Return (X, Y) of the center of cell containing provided text 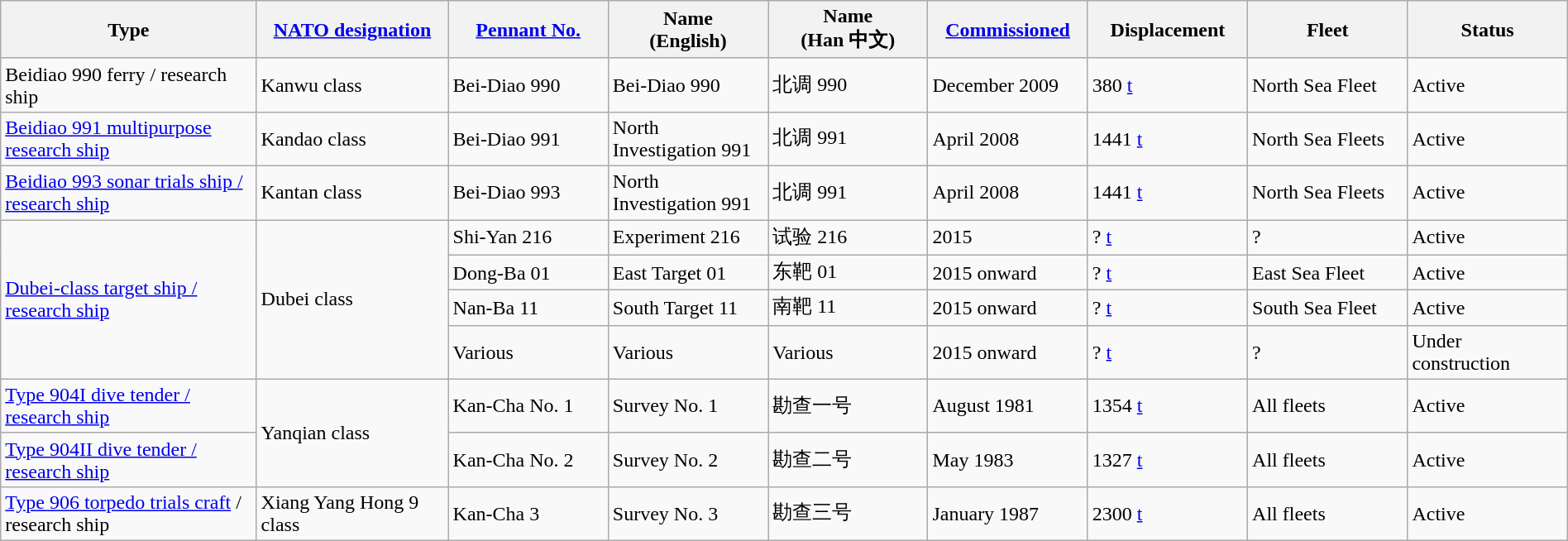
Beidiao 991 multipurpose research ship (129, 139)
August 1981 (1007, 405)
Type 904I dive tender / research ship (129, 405)
Yanqian class (352, 433)
Fleet (1328, 30)
Xiang Yang Hong 9 class (352, 513)
Shi-Yan 216 (528, 238)
1354 t (1168, 405)
380 t (1168, 84)
Kanwu class (352, 84)
Dubei class (352, 299)
North Sea Fleet (1328, 84)
南靶 11 (849, 308)
Name(Han 中文) (849, 30)
Survey No. 2 (688, 460)
Nan-Ba 11 (528, 308)
勘查一号 (849, 405)
Kan-Cha 3 (528, 513)
Type 904II dive tender / research ship (129, 460)
Status (1487, 30)
试验 216 (849, 238)
Under construction (1487, 352)
Experiment 216 (688, 238)
Pennant No. (528, 30)
NATO designation (352, 30)
Survey No. 3 (688, 513)
Type (129, 30)
勘查三号 (849, 513)
北调 990 (849, 84)
East Target 01 (688, 273)
Kan-Cha No. 1 (528, 405)
勘查二号 (849, 460)
Kandao class (352, 139)
Name(English) (688, 30)
2300 t (1168, 513)
South Target 11 (688, 308)
Dong-Ba 01 (528, 273)
East Sea Fleet (1328, 273)
Survey No. 1 (688, 405)
December 2009 (1007, 84)
Beidiao 993 sonar trials ship / research ship (129, 192)
Bei-Diao 993 (528, 192)
Type 906 torpedo trials craft / research ship (129, 513)
Kantan class (352, 192)
Commissioned (1007, 30)
May 1983 (1007, 460)
Dubei-class target ship / research ship (129, 299)
Displacement (1168, 30)
South Sea Fleet (1328, 308)
Kan-Cha No. 2 (528, 460)
Beidiao 990 ferry / research ship (129, 84)
January 1987 (1007, 513)
东靶 01 (849, 273)
Bei-Diao 991 (528, 139)
2015 (1007, 238)
1327 t (1168, 460)
